From the cell containing the given text, extract its center point as (x, y) coordinate. 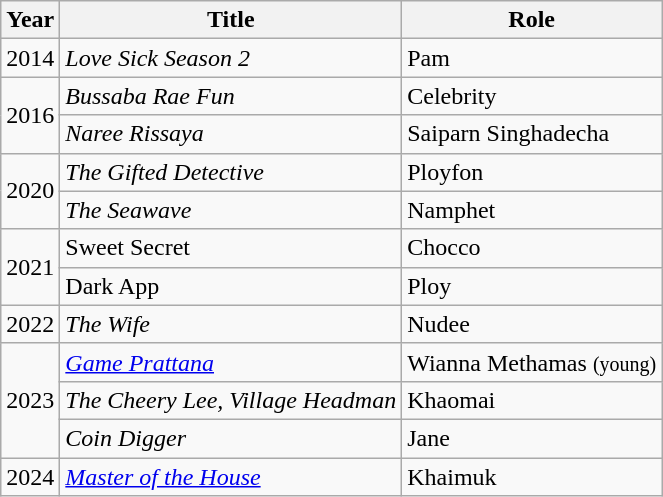
Dark App (231, 286)
Khaimuk (532, 477)
Jane (532, 438)
Game Prattana (231, 362)
Khaomai (532, 400)
The Cheery Lee, Village Headman (231, 400)
Ploy (532, 286)
Namphet (532, 210)
Ployfon (532, 172)
The Wife (231, 324)
Sweet Secret (231, 248)
Pam (532, 58)
Year (30, 20)
Master of the House (231, 477)
Naree Rissaya (231, 134)
Bussaba Rae Fun (231, 96)
Saiparn Singhadecha (532, 134)
2016 (30, 115)
Nudee (532, 324)
Celebrity (532, 96)
2020 (30, 191)
2021 (30, 267)
The Seawave (231, 210)
Role (532, 20)
Title (231, 20)
The Gifted Detective (231, 172)
2022 (30, 324)
2023 (30, 400)
Wianna Methamas (young) (532, 362)
2014 (30, 58)
Chocco (532, 248)
Coin Digger (231, 438)
2024 (30, 477)
Love Sick Season 2 (231, 58)
